Identify which cell holds the provided text, then report its [X, Y] central coordinate. 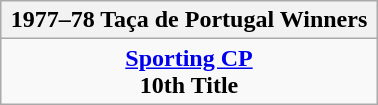
1977–78 Taça de Portugal Winners [189, 20]
Sporting CP10th Title [189, 72]
